Return (X, Y) of the center of cell containing provided text 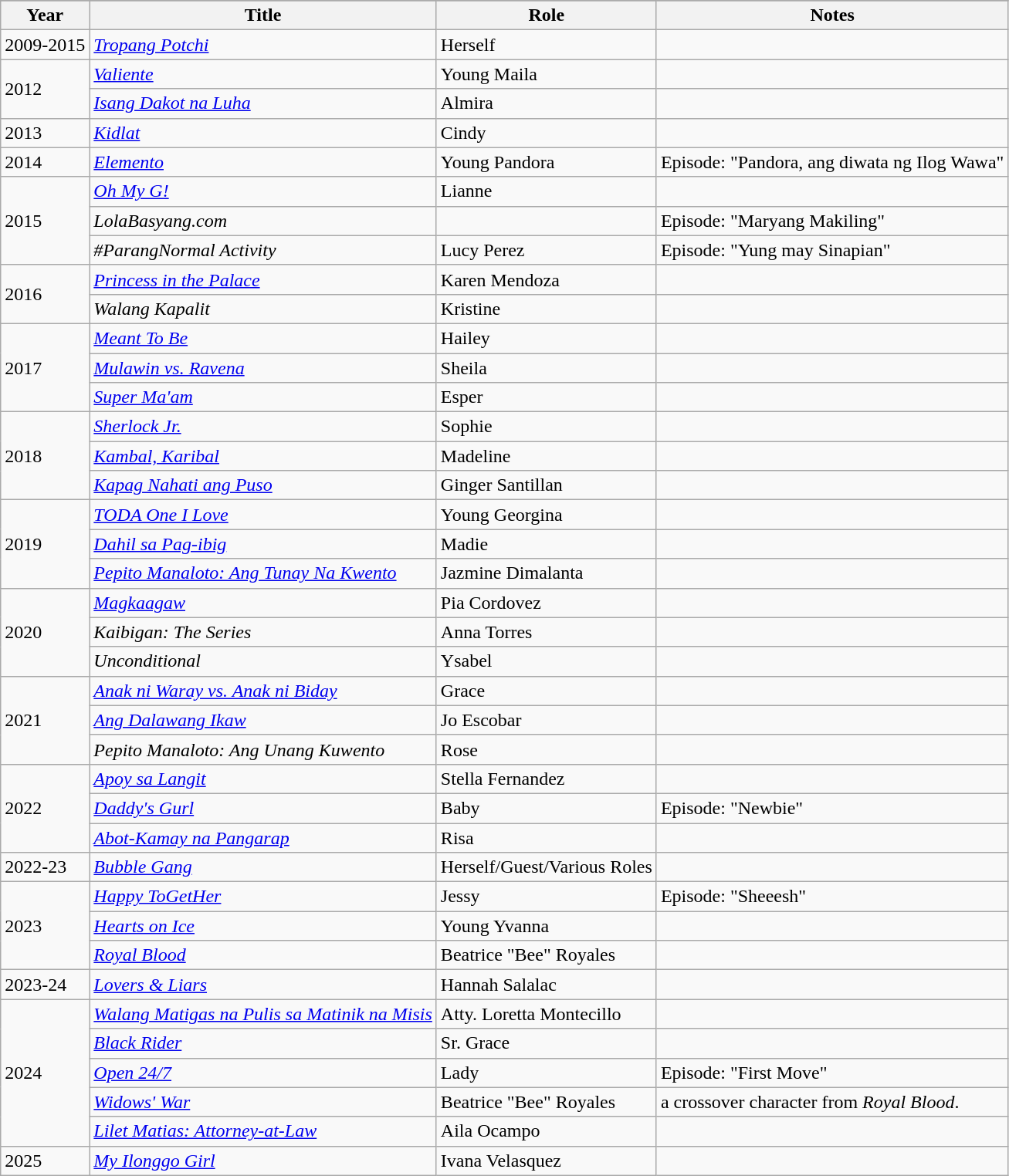
Sr. Grace (547, 1043)
Almira (547, 103)
Pepito Manaloto: Ang Tunay Na Kwento (263, 573)
Herself/Guest/Various Roles (547, 867)
Lovers & Liars (263, 985)
Kidlat (263, 133)
Episode: "Yung may Sinapian" (832, 250)
a crossover character from Royal Blood. (832, 1102)
2017 (45, 367)
Young Yvanna (547, 926)
2023 (45, 926)
2012 (45, 89)
Happy ToGetHer (263, 897)
Sherlock Jr. (263, 427)
Unconditional (263, 661)
#ParangNormal Activity (263, 250)
Karen Mendoza (547, 279)
2019 (45, 544)
Sheila (547, 368)
Super Ma'am (263, 397)
Walang Matigas na Pulis sa Matinik na Misis (263, 1014)
Rose (547, 749)
Hannah Salalac (547, 985)
Royal Blood (263, 955)
LolaBasyang.com (263, 221)
Lady (547, 1073)
2022-23 (45, 867)
2016 (45, 294)
Kristine (547, 309)
2020 (45, 632)
Jazmine Dimalanta (547, 573)
Pia Cordovez (547, 603)
Open 24/7 (263, 1073)
2014 (45, 162)
Notes (832, 15)
2025 (45, 1161)
2023-24 (45, 985)
Anna Torres (547, 632)
Kaibigan: The Series (263, 632)
Episode: "Sheeesh" (832, 897)
2021 (45, 720)
Episode: "Maryang Makiling" (832, 221)
Valiente (263, 74)
Pepito Manaloto: Ang Unang Kuwento (263, 749)
Dahil sa Pag-ibig (263, 544)
Cindy (547, 133)
Lucy Perez (547, 250)
Elemento (263, 162)
Meant To Be (263, 338)
Jo Escobar (547, 720)
Aila Ocampo (547, 1131)
Bubble Gang (263, 867)
Grace (547, 691)
Daddy's Gurl (263, 808)
Stella Fernandez (547, 779)
2013 (45, 133)
Abot-Kamay na Pangarap (263, 837)
Sophie (547, 427)
Year (45, 15)
Ysabel (547, 661)
Young Maila (547, 74)
Young Pandora (547, 162)
Madeline (547, 456)
Episode: "Pandora, ang diwata ng Ilog Wawa" (832, 162)
Mulawin vs. Ravena (263, 368)
Risa (547, 837)
Role (547, 15)
Esper (547, 397)
Young Georgina (547, 515)
Baby (547, 808)
Madie (547, 544)
2015 (45, 221)
2022 (45, 808)
Atty. Loretta Montecillo (547, 1014)
Kambal, Karibal (263, 456)
Magkaagaw (263, 603)
Hearts on Ice (263, 926)
Ginger Santillan (547, 485)
Jessy (547, 897)
Anak ni Waray vs. Anak ni Biday (263, 691)
Ivana Velasquez (547, 1161)
2024 (45, 1073)
Apoy sa Langit (263, 779)
Widows' War (263, 1102)
Episode: "Newbie" (832, 808)
2009-2015 (45, 45)
Oh My G! (263, 191)
Lianne (547, 191)
Episode: "First Move" (832, 1073)
Princess in the Palace (263, 279)
Black Rider (263, 1043)
Lilet Matias: Attorney-at-Law (263, 1131)
Kapag Nahati ang Puso (263, 485)
My Ilonggo Girl (263, 1161)
2018 (45, 456)
Isang Dakot na Luha (263, 103)
Title (263, 15)
Walang Kapalit (263, 309)
TODA One I Love (263, 515)
Herself (547, 45)
Hailey (547, 338)
Ang Dalawang Ikaw (263, 720)
Tropang Potchi (263, 45)
